Search for the cell housing the specified text and yield its [X, Y] center coordinate. 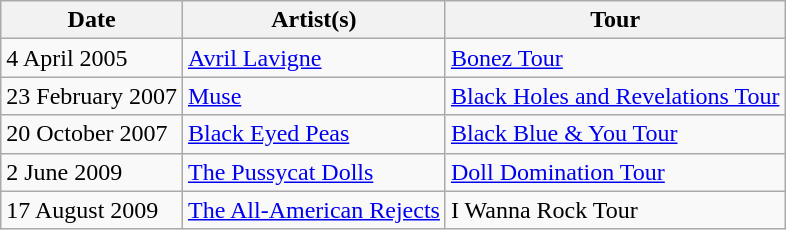
Muse [314, 96]
Black Eyed Peas [314, 134]
Tour [615, 20]
Date [92, 20]
Doll Domination Tour [615, 172]
23 February 2007 [92, 96]
20 October 2007 [92, 134]
Bonez Tour [615, 58]
17 August 2009 [92, 210]
The All-American Rejects [314, 210]
Black Blue & You Tour [615, 134]
Artist(s) [314, 20]
2 June 2009 [92, 172]
I Wanna Rock Tour [615, 210]
The Pussycat Dolls [314, 172]
4 April 2005 [92, 58]
Avril Lavigne [314, 58]
Black Holes and Revelations Tour [615, 96]
